Locate the cell with the specified text and output its (X, Y) center coordinate. 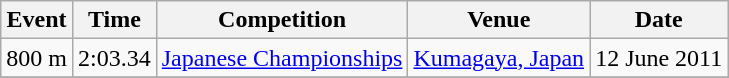
Time (114, 20)
Japanese Championships (282, 58)
Date (659, 20)
Competition (282, 20)
Kumagaya, Japan (499, 58)
Venue (499, 20)
12 June 2011 (659, 58)
2:03.34 (114, 58)
800 m (37, 58)
Event (37, 20)
